Determine the [X, Y] coordinate at the center of the cell enclosing the given text.  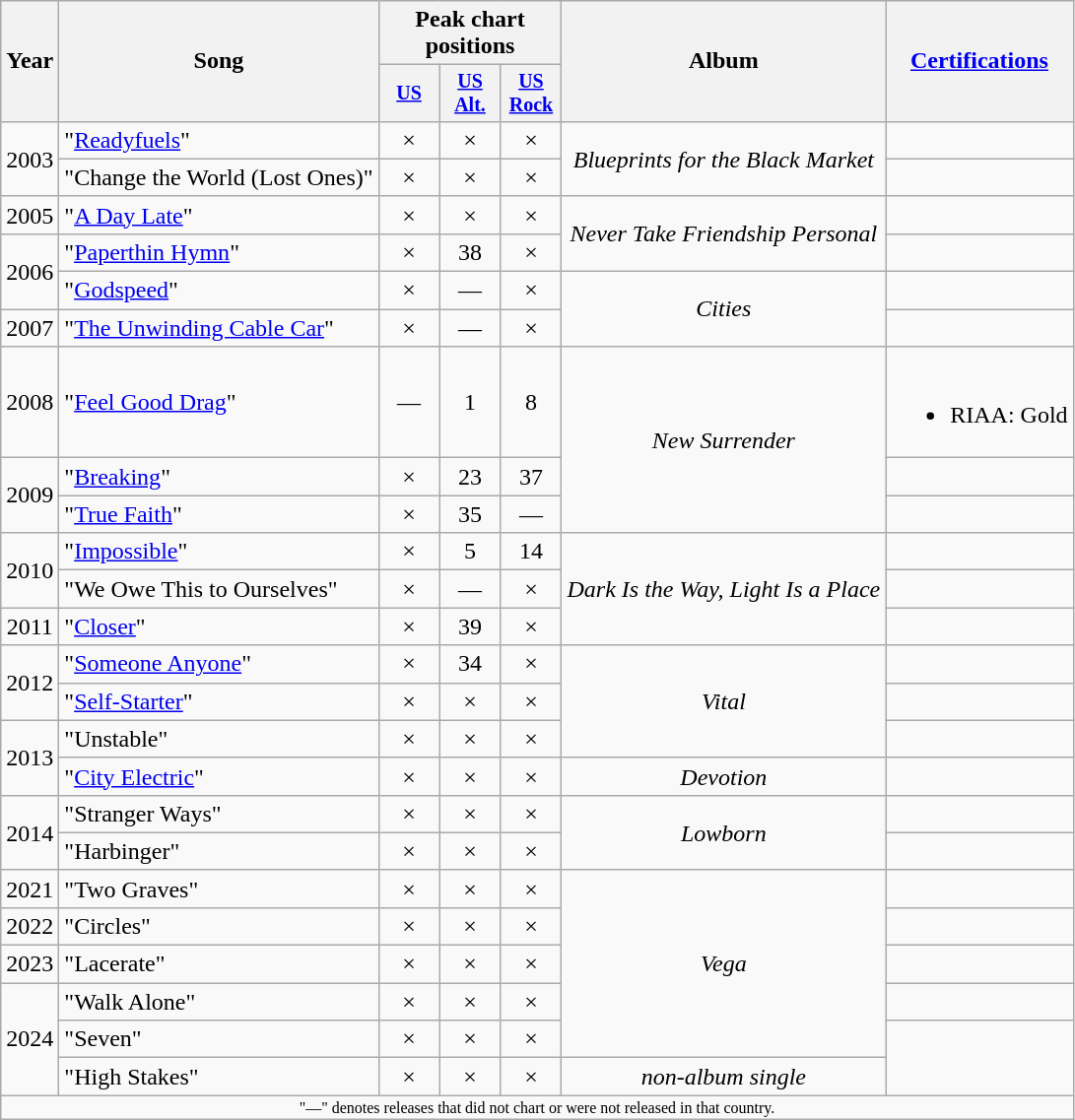
US [409, 93]
2012 [30, 683]
"Godspeed" [219, 291]
"Circles" [219, 926]
"Lacerate" [219, 964]
non-album single [723, 1077]
"Unstable" [219, 739]
2013 [30, 758]
"Someone Anyone" [219, 664]
2008 [30, 402]
38 [470, 252]
Certifications [979, 61]
"Readyfuels" [219, 140]
2021 [30, 889]
2022 [30, 926]
Album [723, 61]
14 [531, 552]
"Change the World (Lost Ones)" [219, 177]
USAlt. [470, 93]
RIAA: Gold [979, 402]
34 [470, 664]
"Feel Good Drag" [219, 402]
"—" denotes releases that did not chart or were not released in that country. [537, 1107]
"Closer" [219, 626]
"City Electric" [219, 776]
Vital [723, 701]
23 [470, 477]
"A Day Late" [219, 215]
Dark Is the Way, Light Is a Place [723, 589]
Blueprints for the Black Market [723, 159]
"High Stakes" [219, 1077]
Lowborn [723, 832]
Never Take Friendship Personal [723, 233]
2003 [30, 159]
"Breaking" [219, 477]
39 [470, 626]
New Surrender [723, 439]
"Two Graves" [219, 889]
Vega [723, 963]
8 [531, 402]
2014 [30, 832]
2009 [30, 495]
2010 [30, 570]
2023 [30, 964]
"Impossible" [219, 552]
2005 [30, 215]
Song [219, 61]
Peak chart positions [470, 33]
"Harbinger" [219, 851]
Year [30, 61]
1 [470, 402]
"The Unwinding Cable Car" [219, 328]
2007 [30, 328]
"Paperthin Hymn" [219, 252]
2024 [30, 1039]
35 [470, 514]
"Stranger Ways" [219, 814]
Cities [723, 309]
2006 [30, 271]
5 [470, 552]
US Rock [531, 93]
Devotion [723, 776]
"We Owe This to Ourselves" [219, 589]
37 [531, 477]
"True Faith" [219, 514]
"Self-Starter" [219, 701]
2011 [30, 626]
"Walk Alone" [219, 1002]
"Seven" [219, 1039]
